Capture the cell that displays the provided text and extract its [X, Y] central coordinate. 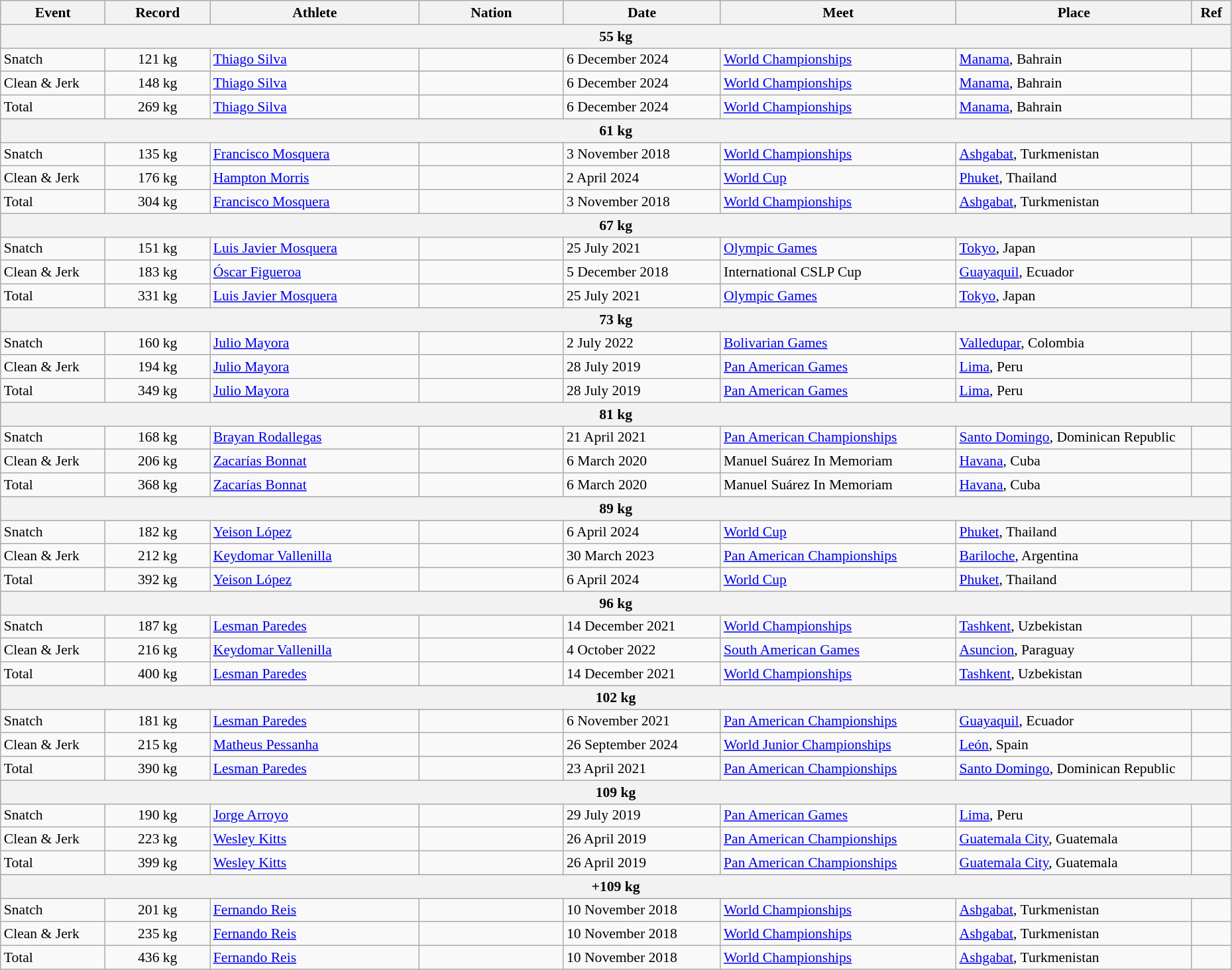
304 kg [158, 202]
Valledupar, Colombia [1074, 343]
368 kg [158, 485]
23 April 2021 [642, 768]
International CSLP Cup [838, 273]
30 March 2023 [642, 556]
Place [1074, 13]
349 kg [158, 391]
Matheus Pessanha [315, 745]
29 July 2019 [642, 816]
Bariloche, Argentina [1074, 556]
Brayan Rodallegas [315, 438]
399 kg [158, 863]
102 kg [616, 697]
55 kg [616, 36]
Hampton Morris [315, 178]
168 kg [158, 438]
5 December 2018 [642, 273]
109 kg [616, 792]
World Junior Championships [838, 745]
Nation [492, 13]
81 kg [616, 414]
176 kg [158, 178]
223 kg [158, 839]
61 kg [616, 131]
89 kg [616, 509]
181 kg [158, 721]
2 April 2024 [642, 178]
Event [53, 13]
148 kg [158, 84]
73 kg [616, 320]
Asuncion, Paraguay [1074, 650]
151 kg [158, 249]
390 kg [158, 768]
Date [642, 13]
160 kg [158, 343]
Óscar Figueroa [315, 273]
183 kg [158, 273]
331 kg [158, 296]
135 kg [158, 154]
269 kg [158, 107]
Ref [1211, 13]
4 October 2022 [642, 650]
South American Games [838, 650]
182 kg [158, 532]
190 kg [158, 816]
Bolivarian Games [838, 343]
201 kg [158, 910]
Meet [838, 13]
21 April 2021 [642, 438]
96 kg [616, 603]
67 kg [616, 225]
216 kg [158, 650]
235 kg [158, 934]
Athlete [315, 13]
392 kg [158, 579]
194 kg [158, 367]
187 kg [158, 627]
+109 kg [616, 886]
León, Spain [1074, 745]
6 November 2021 [642, 721]
Record [158, 13]
400 kg [158, 674]
215 kg [158, 745]
212 kg [158, 556]
Jorge Arroyo [315, 816]
121 kg [158, 60]
2 July 2022 [642, 343]
26 September 2024 [642, 745]
436 kg [158, 957]
206 kg [158, 461]
